Determine the [x, y] coordinate at the center of the cell enclosing the given text.  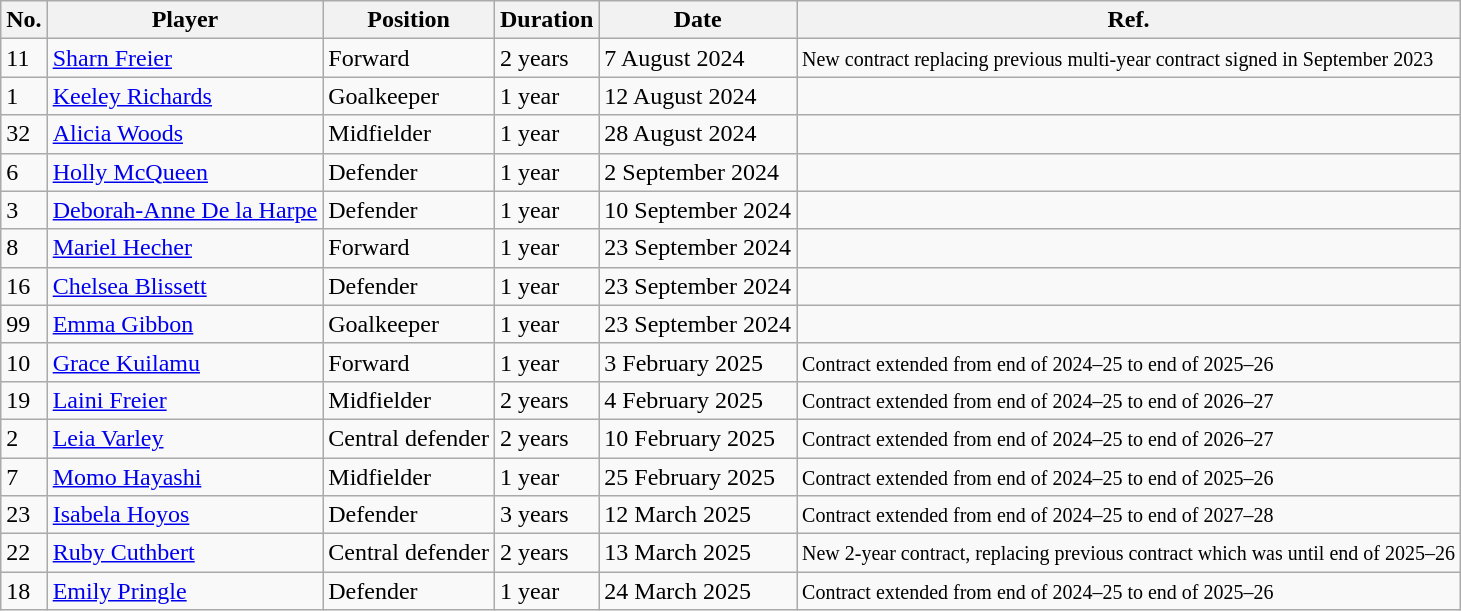
28 August 2024 [698, 134]
Contract extended from end of 2024–25 to end of 2027–28 [1129, 515]
Emma Gibbon [185, 324]
Duration [546, 20]
24 March 2025 [698, 591]
Deborah-Anne De la Harpe [185, 210]
Date [698, 20]
Keeley Richards [185, 96]
3 February 2025 [698, 362]
Mariel Hecher [185, 248]
11 [24, 58]
Holly McQueen [185, 172]
99 [24, 324]
No. [24, 20]
2 September 2024 [698, 172]
32 [24, 134]
New contract replacing previous multi-year contract signed in September 2023 [1129, 58]
8 [24, 248]
12 August 2024 [698, 96]
10 September 2024 [698, 210]
Player [185, 20]
Sharn Freier [185, 58]
Chelsea Blissett [185, 286]
Position [409, 20]
10 [24, 362]
12 March 2025 [698, 515]
Emily Pringle [185, 591]
4 February 2025 [698, 400]
6 [24, 172]
Alicia Woods [185, 134]
Grace Kuilamu [185, 362]
New 2-year contract, replacing previous contract which was until end of 2025–26 [1129, 553]
7 August 2024 [698, 58]
Laini Freier [185, 400]
13 March 2025 [698, 553]
19 [24, 400]
22 [24, 553]
Ruby Cuthbert [185, 553]
16 [24, 286]
Ref. [1129, 20]
7 [24, 477]
18 [24, 591]
Momo Hayashi [185, 477]
Leia Varley [185, 438]
3 years [546, 515]
2 [24, 438]
10 February 2025 [698, 438]
25 February 2025 [698, 477]
1 [24, 96]
23 [24, 515]
Isabela Hoyos [185, 515]
3 [24, 210]
